Scan for the cell matching the given text and deliver its [x, y] coordinate at center. 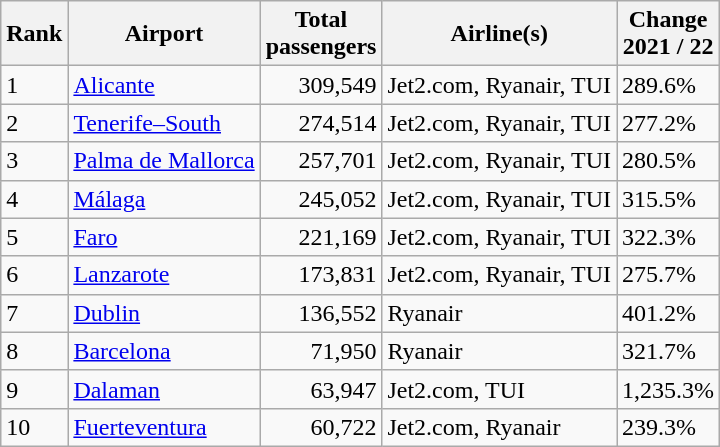
Lanzarote [164, 275]
Dalaman [164, 389]
274,514 [321, 123]
Jet2.com, TUI [500, 389]
2 [34, 123]
277.2% [668, 123]
136,552 [321, 313]
275.7% [668, 275]
Jet2.com, Ryanair [500, 427]
Faro [164, 237]
4 [34, 199]
Alicante [164, 85]
289.6% [668, 85]
60,722 [321, 427]
309,549 [321, 85]
322.3% [668, 237]
315.5% [668, 199]
401.2% [668, 313]
Málaga [164, 199]
9 [34, 389]
245,052 [321, 199]
Airline(s) [500, 34]
221,169 [321, 237]
Airport [164, 34]
Barcelona [164, 351]
1,235.3% [668, 389]
Dublin [164, 313]
173,831 [321, 275]
Tenerife–South [164, 123]
8 [34, 351]
Palma de Mallorca [164, 161]
Total passengers [321, 34]
239.3% [668, 427]
10 [34, 427]
71,950 [321, 351]
5 [34, 237]
321.7% [668, 351]
1 [34, 85]
6 [34, 275]
3 [34, 161]
63,947 [321, 389]
Change2021 / 22 [668, 34]
257,701 [321, 161]
280.5% [668, 161]
Rank [34, 34]
7 [34, 313]
Fuerteventura [164, 427]
